Scan for the cell matching the given text and deliver its [X, Y] coordinate at center. 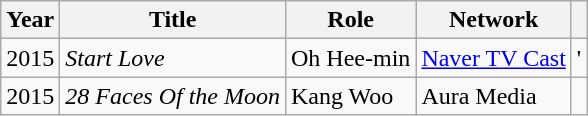
Role [350, 20]
Title [173, 20]
Naver TV Cast [494, 58]
Kang Woo [350, 96]
Network [494, 20]
Year [30, 20]
Start Love [173, 58]
28 Faces Of the Moon [173, 96]
Oh Hee-min [350, 58]
' [578, 58]
Aura Media [494, 96]
